Identify which cell holds the provided text, then report its [x, y] central coordinate. 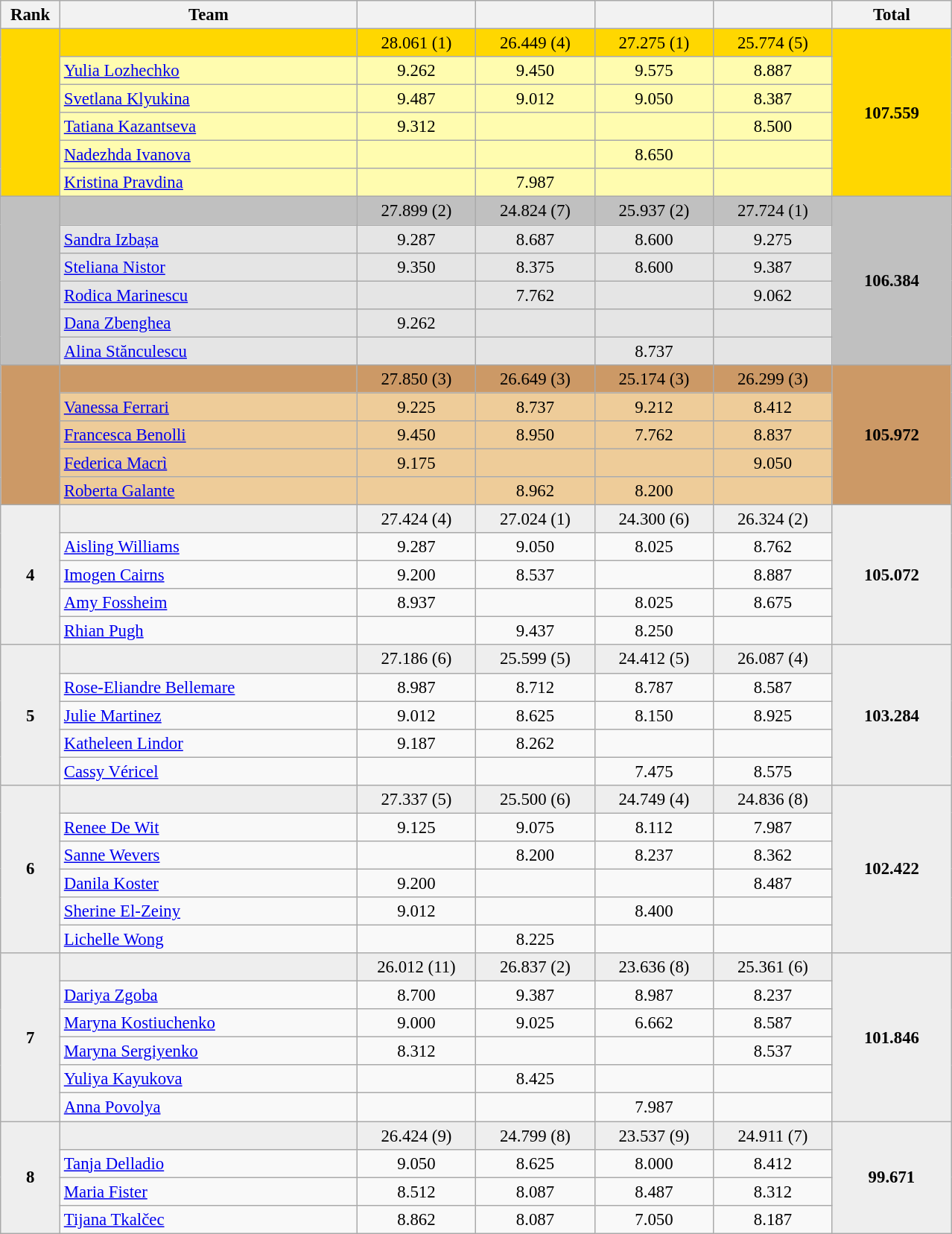
26.424 (9) [416, 1136]
8.000 [654, 1163]
25.361 (6) [773, 967]
24.799 (8) [535, 1136]
Julie Martinez [209, 715]
9.487 [416, 99]
Roberta Galante [209, 491]
24.911 (7) [773, 1136]
27.186 (6) [416, 659]
Rhian Pugh [209, 631]
9.350 [416, 267]
25.937 (2) [654, 211]
24.749 (4) [654, 800]
8.387 [773, 99]
8.787 [654, 687]
Aisling Williams [209, 547]
26.299 (3) [773, 379]
8.650 [654, 155]
4 [31, 575]
9.175 [416, 463]
Cassy Véricel [209, 771]
23.636 (8) [654, 967]
Rose-Eliandre Bellemare [209, 687]
Kristina Pravdina [209, 183]
Danila Koster [209, 883]
Vanessa Ferrari [209, 407]
Rodica Marinescu [209, 295]
Tanja Delladio [209, 1163]
8.262 [535, 743]
8.862 [416, 1219]
8.187 [773, 1219]
23.537 (9) [654, 1136]
25.774 (5) [773, 43]
25.500 (6) [535, 800]
24.412 (5) [654, 659]
8.962 [535, 491]
9.212 [654, 407]
102.422 [892, 870]
Lichelle Wong [209, 940]
6 [31, 870]
8.700 [416, 996]
106.384 [892, 281]
7.475 [654, 771]
Dariya Zgoba [209, 996]
27.850 (3) [416, 379]
Imogen Cairns [209, 575]
Maryna Kostiuchenko [209, 1023]
Federica Macrì [209, 463]
8 [31, 1177]
8.400 [654, 911]
Sanne Wevers [209, 855]
Alina Stănculescu [209, 351]
27.424 (4) [416, 519]
Team [209, 15]
Maria Fister [209, 1192]
8.687 [535, 239]
Anna Povolya [209, 1107]
9.437 [535, 631]
Steliana Nistor [209, 267]
27.724 (1) [773, 211]
Francesca Benolli [209, 435]
8.500 [773, 127]
9.575 [654, 71]
9.225 [416, 407]
103.284 [892, 715]
101.846 [892, 1037]
9.125 [416, 827]
9.312 [416, 127]
8.512 [416, 1192]
26.449 (4) [535, 43]
6.662 [654, 1023]
8.712 [535, 687]
26.837 (2) [535, 967]
26.324 (2) [773, 519]
8.250 [654, 631]
26.087 (4) [773, 659]
26.649 (3) [535, 379]
25.599 (5) [535, 659]
Tijana Tkalčec [209, 1219]
9.187 [416, 743]
8.837 [773, 435]
8.150 [654, 715]
8.925 [773, 715]
8.575 [773, 771]
24.300 (6) [654, 519]
Sandra Izbașa [209, 239]
9.000 [416, 1023]
9.075 [535, 827]
8.425 [535, 1080]
99.671 [892, 1177]
105.972 [892, 435]
Total [892, 15]
26.012 (11) [416, 967]
8.675 [773, 603]
Yulia Lozhechko [209, 71]
Amy Fossheim [209, 603]
Nadezhda Ivanova [209, 155]
8.950 [535, 435]
8.112 [654, 827]
9.062 [773, 295]
Renee De Wit [209, 827]
7.050 [654, 1219]
Yuliya Kayukova [209, 1080]
8.937 [416, 603]
Svetlana Klyukina [209, 99]
25.174 (3) [654, 379]
Dana Zbenghea [209, 323]
105.072 [892, 575]
27.337 (5) [416, 800]
27.275 (1) [654, 43]
24.824 (7) [535, 211]
24.836 (8) [773, 800]
8.762 [773, 547]
9.025 [535, 1023]
107.559 [892, 113]
5 [31, 715]
Sherine El-Zeiny [209, 911]
Katheleen Lindor [209, 743]
9.275 [773, 239]
27.899 (2) [416, 211]
27.024 (1) [535, 519]
8.225 [535, 940]
Tatiana Kazantseva [209, 127]
Rank [31, 15]
28.061 (1) [416, 43]
8.362 [773, 855]
7 [31, 1037]
8.375 [535, 267]
Maryna Sergiyenko [209, 1051]
